From the cell containing the given text, extract its center point as (x, y) coordinate. 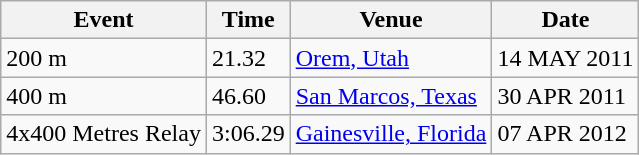
4x400 Metres Relay (104, 134)
07 APR 2012 (566, 134)
400 m (104, 96)
14 MAY 2011 (566, 58)
Time (248, 20)
Gainesville, Florida (391, 134)
Orem, Utah (391, 58)
21.32 (248, 58)
200 m (104, 58)
San Marcos, Texas (391, 96)
30 APR 2011 (566, 96)
Venue (391, 20)
Date (566, 20)
Event (104, 20)
46.60 (248, 96)
3:06.29 (248, 134)
